Provide the (X, Y) coordinate of the cell's center where the given text is located.  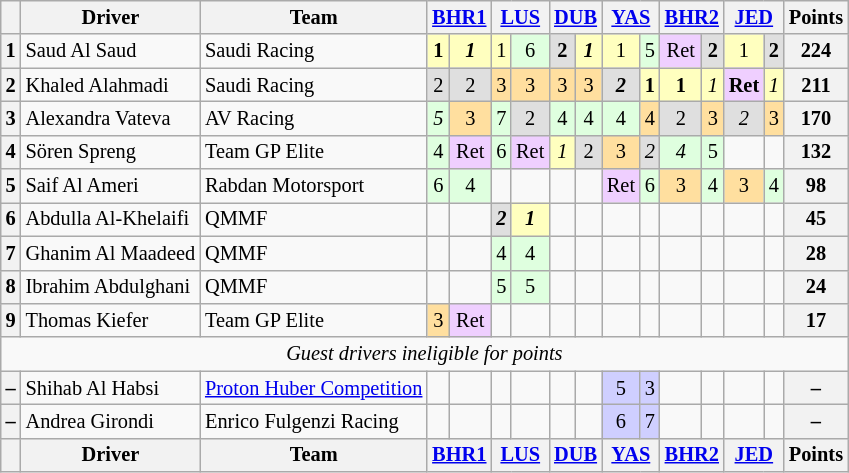
45 (816, 219)
98 (816, 186)
224 (816, 51)
Rabdan Motorsport (314, 186)
132 (816, 152)
Khaled Alahmadi (111, 85)
8 (11, 287)
Andrea Girondi (111, 421)
Thomas Kiefer (111, 320)
170 (816, 118)
211 (816, 85)
AV Racing (314, 118)
Ghanim Al Maadeed (111, 253)
Guest drivers ineligible for points (424, 354)
9 (11, 320)
Saud Al Saud (111, 51)
28 (816, 253)
Saif Al Ameri (111, 186)
Sören Spreng (111, 152)
Proton Huber Competition (314, 388)
17 (816, 320)
Abdulla Al-Khelaifi (111, 219)
Shihab Al Habsi (111, 388)
24 (816, 287)
Alexandra Vateva (111, 118)
Ibrahim Abdulghani (111, 287)
Enrico Fulgenzi Racing (314, 421)
